Return the (x, y) coordinate for the center point of the cell that contains the specified text.  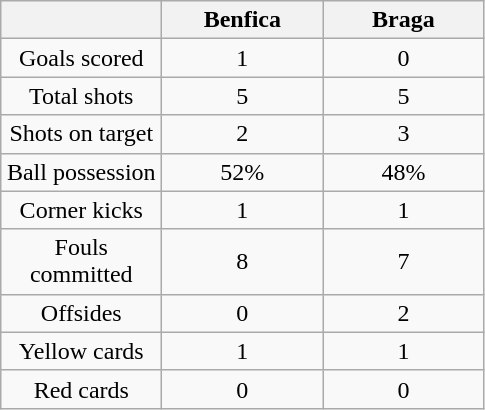
52% (242, 172)
Benfica (242, 20)
7 (404, 262)
Yellow cards (82, 351)
Red cards (82, 389)
Total shots (82, 96)
Ball possession (82, 172)
Goals scored (82, 58)
8 (242, 262)
Shots on target (82, 134)
3 (404, 134)
48% (404, 172)
Braga (404, 20)
Offsides (82, 313)
Fouls committed (82, 262)
Corner kicks (82, 210)
